Find where the given text appears and provide that cell's center as [x, y] coordinate. 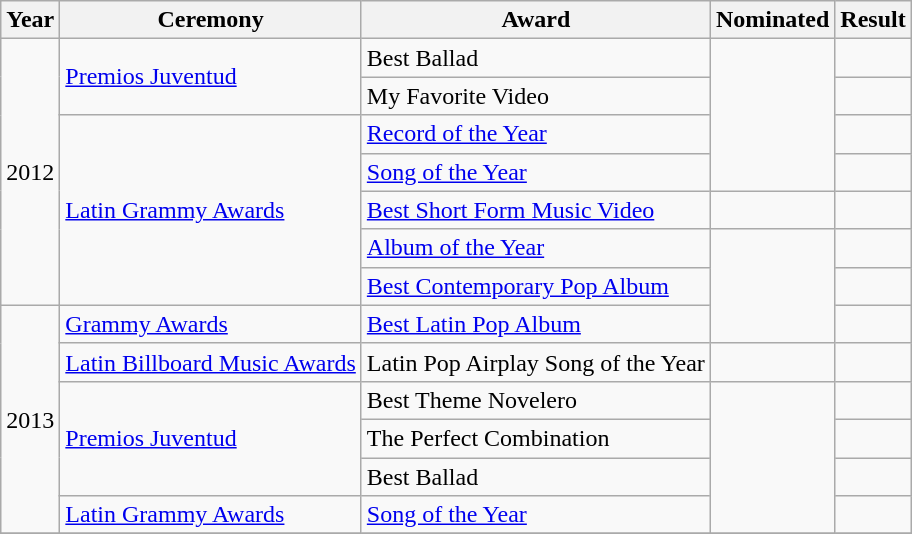
Latin Pop Airplay Song of the Year [536, 362]
Record of the Year [536, 134]
Album of the Year [536, 248]
Award [536, 20]
Latin Billboard Music Awards [211, 362]
Year [30, 20]
Best Contemporary Pop Album [536, 286]
My Favorite Video [536, 96]
Result [873, 20]
Best Short Form Music Video [536, 210]
Best Theme Novelero [536, 400]
The Perfect Combination [536, 438]
Best Latin Pop Album [536, 324]
Grammy Awards [211, 324]
Ceremony [211, 20]
Nominated [772, 20]
2013 [30, 419]
2012 [30, 172]
